Scan for the cell matching the given text and deliver its [x, y] coordinate at center. 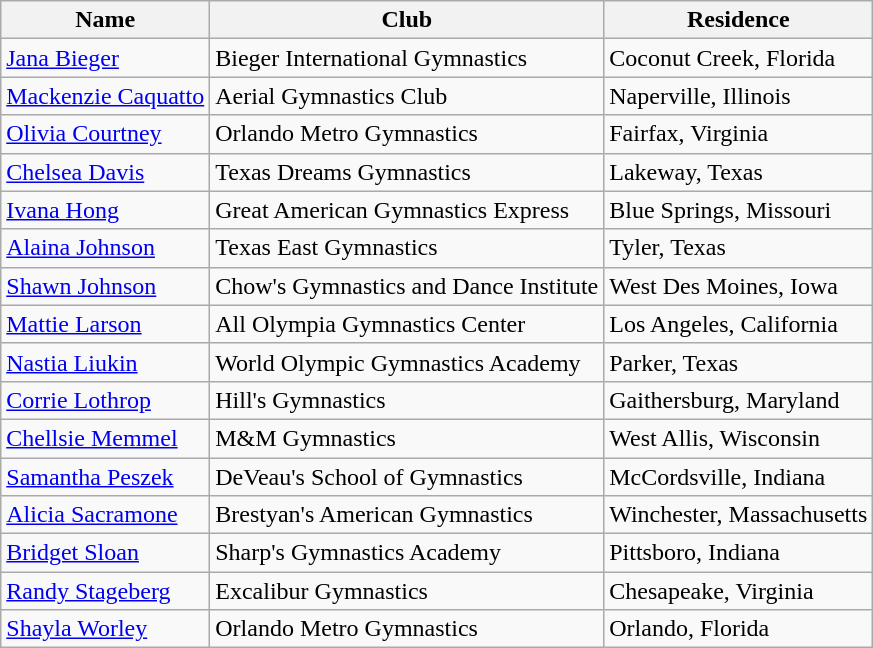
Shawn Johnson [106, 286]
Chelsea Davis [106, 172]
Corrie Lothrop [106, 400]
Texas Dreams Gymnastics [407, 172]
Nastia Liukin [106, 362]
Los Angeles, California [738, 324]
Coconut Creek, Florida [738, 58]
West Des Moines, Iowa [738, 286]
Hill's Gymnastics [407, 400]
Brestyan's American Gymnastics [407, 515]
Pittsboro, Indiana [738, 553]
Ivana Hong [106, 210]
Mackenzie Caquatto [106, 96]
Blue Springs, Missouri [738, 210]
M&M Gymnastics [407, 438]
Winchester, Massachusetts [738, 515]
Name [106, 20]
Chesapeake, Virginia [738, 591]
Chellsie Memmel [106, 438]
Parker, Texas [738, 362]
West Allis, Wisconsin [738, 438]
All Olympia Gymnastics Center [407, 324]
Tyler, Texas [738, 248]
Texas East Gymnastics [407, 248]
Alaina Johnson [106, 248]
Sharp's Gymnastics Academy [407, 553]
Gaithersburg, Maryland [738, 400]
Great American Gymnastics Express [407, 210]
Residence [738, 20]
Samantha Peszek [106, 477]
Chow's Gymnastics and Dance Institute [407, 286]
Orlando, Florida [738, 629]
Alicia Sacramone [106, 515]
Club [407, 20]
World Olympic Gymnastics Academy [407, 362]
Olivia Courtney [106, 134]
Fairfax, Virginia [738, 134]
Excalibur Gymnastics [407, 591]
McCordsville, Indiana [738, 477]
Aerial Gymnastics Club [407, 96]
DeVeau's School of Gymnastics [407, 477]
Jana Bieger [106, 58]
Bridget Sloan [106, 553]
Mattie Larson [106, 324]
Lakeway, Texas [738, 172]
Randy Stageberg [106, 591]
Bieger International Gymnastics [407, 58]
Naperville, Illinois [738, 96]
Shayla Worley [106, 629]
